Extract the (x, y) coordinate from the center of the cell holding the provided text.  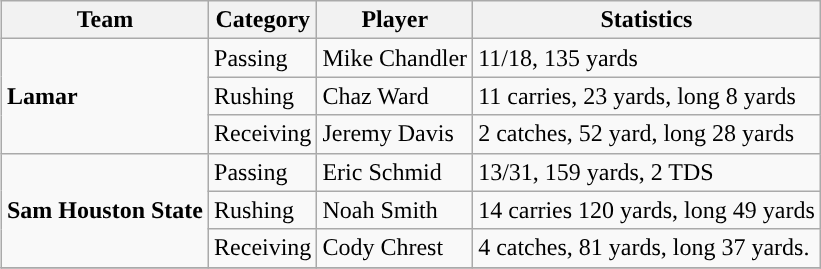
13/31, 159 yards, 2 TDS (647, 172)
Mike Chandler (395, 58)
Eric Schmid (395, 172)
Sam Houston State (104, 210)
14 carries 120 yards, long 49 yards (647, 210)
Category (263, 20)
Cody Chrest (395, 248)
Noah Smith (395, 210)
11 carries, 23 yards, long 8 yards (647, 96)
Lamar (104, 96)
Statistics (647, 20)
11/18, 135 yards (647, 58)
4 catches, 81 yards, long 37 yards. (647, 248)
Chaz Ward (395, 96)
2 catches, 52 yard, long 28 yards (647, 134)
Team (104, 20)
Player (395, 20)
Jeremy Davis (395, 134)
